Provide the (X, Y) coordinate of the cell's center where the given text is located.  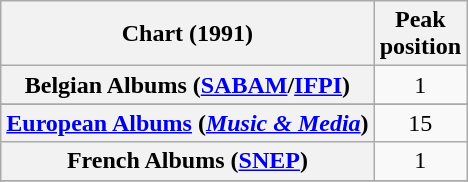
European Albums (Music & Media) (188, 123)
French Albums (SNEP) (188, 161)
Chart (1991) (188, 34)
Belgian Albums (SABAM/IFPI) (188, 85)
Peakposition (420, 34)
15 (420, 123)
